Determine the (X, Y) coordinate at the center of the cell enclosing the given text.  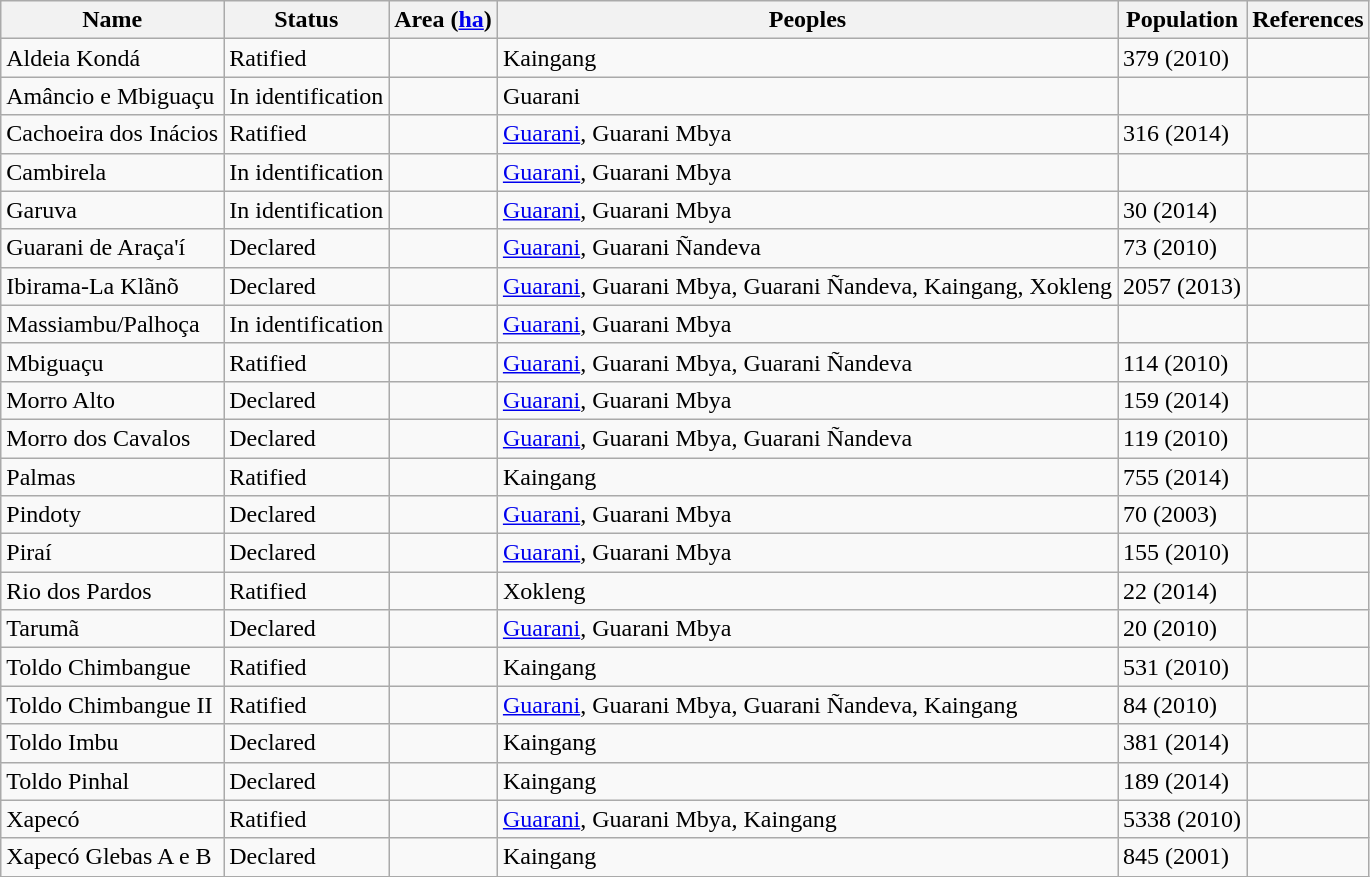
Population (1182, 20)
755 (2014) (1182, 477)
Area (ha) (444, 20)
Guarani de Araça'í (112, 248)
Morro Alto (112, 400)
Guarani (807, 96)
Cambirela (112, 172)
189 (2014) (1182, 781)
Amâncio e Mbiguaçu (112, 96)
Cachoeira dos Inácios (112, 134)
531 (2010) (1182, 667)
Xokleng (807, 591)
2057 (2013) (1182, 286)
Xapecó (112, 819)
Status (306, 20)
Ibirama-La Klãnõ (112, 286)
845 (2001) (1182, 857)
30 (2014) (1182, 210)
5338 (2010) (1182, 819)
Guarani, Guarani Ñandeva (807, 248)
Guarani, Guarani Mbya, Guarani Ñandeva, Kaingang (807, 705)
20 (2010) (1182, 629)
Garuva (112, 210)
Toldo Imbu (112, 743)
119 (2010) (1182, 438)
73 (2010) (1182, 248)
Pindoty (112, 515)
84 (2010) (1182, 705)
Toldo Chimbangue II (112, 705)
Aldeia Kondá (112, 58)
Mbiguaçu (112, 362)
Morro dos Cavalos (112, 438)
316 (2014) (1182, 134)
Guarani, Guarani Mbya, Kaingang (807, 819)
Peoples (807, 20)
Toldo Chimbangue (112, 667)
References (1308, 20)
114 (2010) (1182, 362)
Xapecó Glebas A e B (112, 857)
Name (112, 20)
159 (2014) (1182, 400)
Rio dos Pardos (112, 591)
Palmas (112, 477)
Piraí (112, 553)
Guarani, Guarani Mbya, Guarani Ñandeva, Kaingang, Xokleng (807, 286)
381 (2014) (1182, 743)
Tarumã (112, 629)
Toldo Pinhal (112, 781)
70 (2003) (1182, 515)
22 (2014) (1182, 591)
379 (2010) (1182, 58)
155 (2010) (1182, 553)
Massiambu/Palhoça (112, 324)
